Return the [X, Y] coordinate for the center point of the cell that contains the specified text.  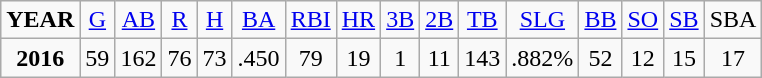
AB [138, 20]
3B [400, 20]
.450 [258, 58]
79 [310, 58]
1 [400, 58]
RBI [310, 20]
19 [358, 58]
52 [600, 58]
143 [482, 58]
76 [180, 58]
BA [258, 20]
162 [138, 58]
.882% [542, 58]
2016 [40, 58]
17 [733, 58]
59 [98, 58]
SO [643, 20]
SLG [542, 20]
BB [600, 20]
HR [358, 20]
TB [482, 20]
SBA [733, 20]
R [180, 20]
SB [684, 20]
11 [440, 58]
2B [440, 20]
12 [643, 58]
H [214, 20]
G [98, 20]
15 [684, 58]
YEAR [40, 20]
73 [214, 58]
